Find where the given text appears and provide that cell's center as [x, y] coordinate. 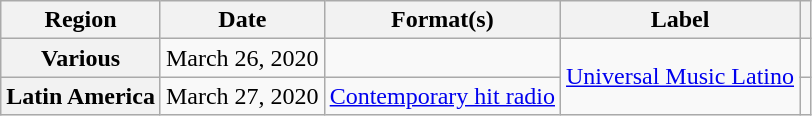
Latin America [81, 96]
Label [680, 20]
Format(s) [442, 20]
March 27, 2020 [242, 96]
Region [81, 20]
Date [242, 20]
Universal Music Latino [680, 77]
Contemporary hit radio [442, 96]
March 26, 2020 [242, 58]
Various [81, 58]
